Capture the cell that displays the provided text and extract its (X, Y) central coordinate. 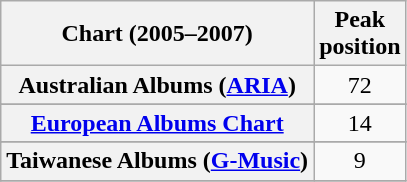
72 (360, 85)
Taiwanese Albums (G-Music) (158, 161)
Australian Albums (ARIA) (158, 85)
European Albums Chart (158, 123)
9 (360, 161)
Chart (2005–2007) (158, 34)
Peakposition (360, 34)
14 (360, 123)
